Return the [X, Y] coordinate for the center point of the cell that contains the specified text.  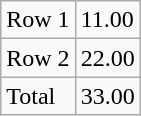
Total [38, 96]
33.00 [108, 96]
Row 2 [38, 58]
Row 1 [38, 20]
22.00 [108, 58]
11.00 [108, 20]
